Find where the given text appears and provide that cell's center as (X, Y) coordinate. 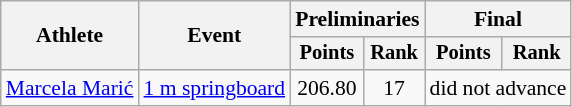
Preliminaries (357, 19)
17 (394, 88)
1 m springboard (215, 88)
206.80 (327, 88)
Athlete (70, 36)
Marcela Marić (70, 88)
Final (498, 19)
Event (215, 36)
did not advance (498, 88)
